Pinpoint the cell where the given text exists, returning its (X, Y) midpoint coordinate. 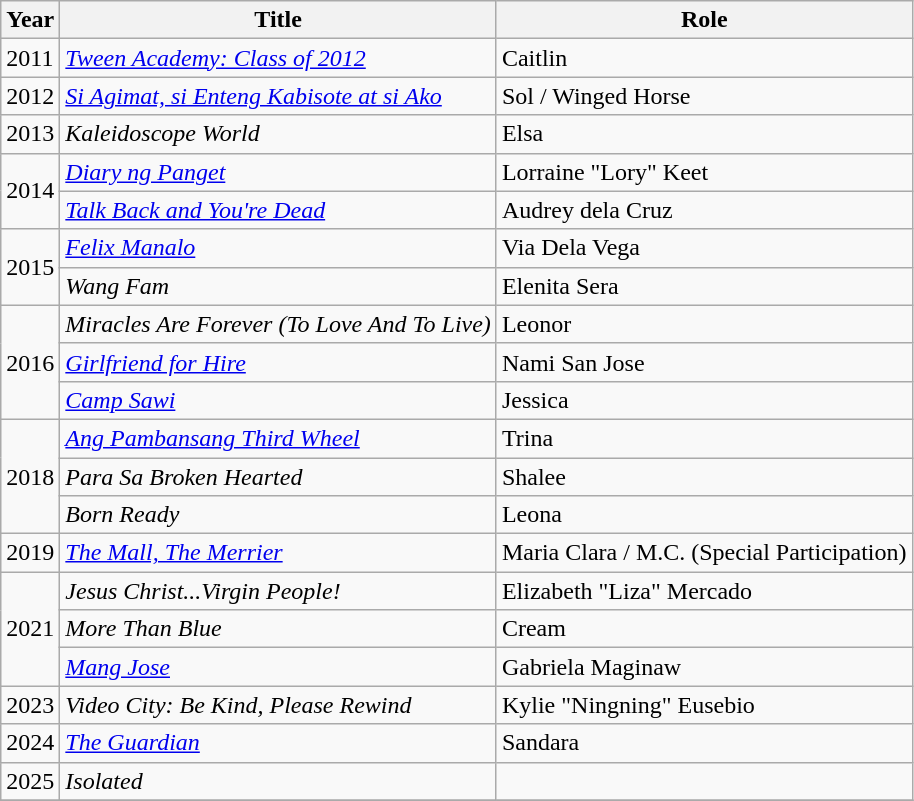
Kylie "Ningning" Eusebio (704, 705)
Si Agimat, si Enteng Kabisote at si Ako (278, 96)
Title (278, 20)
The Guardian (278, 743)
2018 (30, 476)
Year (30, 20)
2015 (30, 267)
Girlfriend for Hire (278, 362)
2013 (30, 134)
2023 (30, 705)
2025 (30, 781)
2024 (30, 743)
Audrey dela Cruz (704, 210)
Via Dela Vega (704, 248)
Role (704, 20)
Jessica (704, 400)
Caitlin (704, 58)
Shalee (704, 477)
Sol / Winged Horse (704, 96)
2016 (30, 362)
Miracles Are Forever (To Love And To Live) (278, 324)
Lorraine "Lory" Keet (704, 172)
Wang Fam (278, 286)
Gabriela Maginaw (704, 667)
Ang Pambansang Third Wheel (278, 438)
Video City: Be Kind, Please Rewind (278, 705)
Leona (704, 515)
More Than Blue (278, 629)
Born Ready (278, 515)
Leonor (704, 324)
Kaleidoscope World (278, 134)
Sandara (704, 743)
Camp Sawi (278, 400)
Maria Clara / M.C. (Special Participation) (704, 553)
The Mall, The Merrier (278, 553)
Elizabeth "Liza" Mercado (704, 591)
Felix Manalo (278, 248)
Nami San Jose (704, 362)
Mang Jose (278, 667)
Cream (704, 629)
Elenita Sera (704, 286)
Diary ng Panget (278, 172)
2019 (30, 553)
Isolated (278, 781)
Elsa (704, 134)
Para Sa Broken Hearted (278, 477)
Tween Academy: Class of 2012 (278, 58)
2014 (30, 191)
2012 (30, 96)
Talk Back and You're Dead (278, 210)
2011 (30, 58)
2021 (30, 629)
Trina (704, 438)
Jesus Christ...Virgin People! (278, 591)
